Return the (X, Y) coordinate for the center point of the cell that contains the specified text.  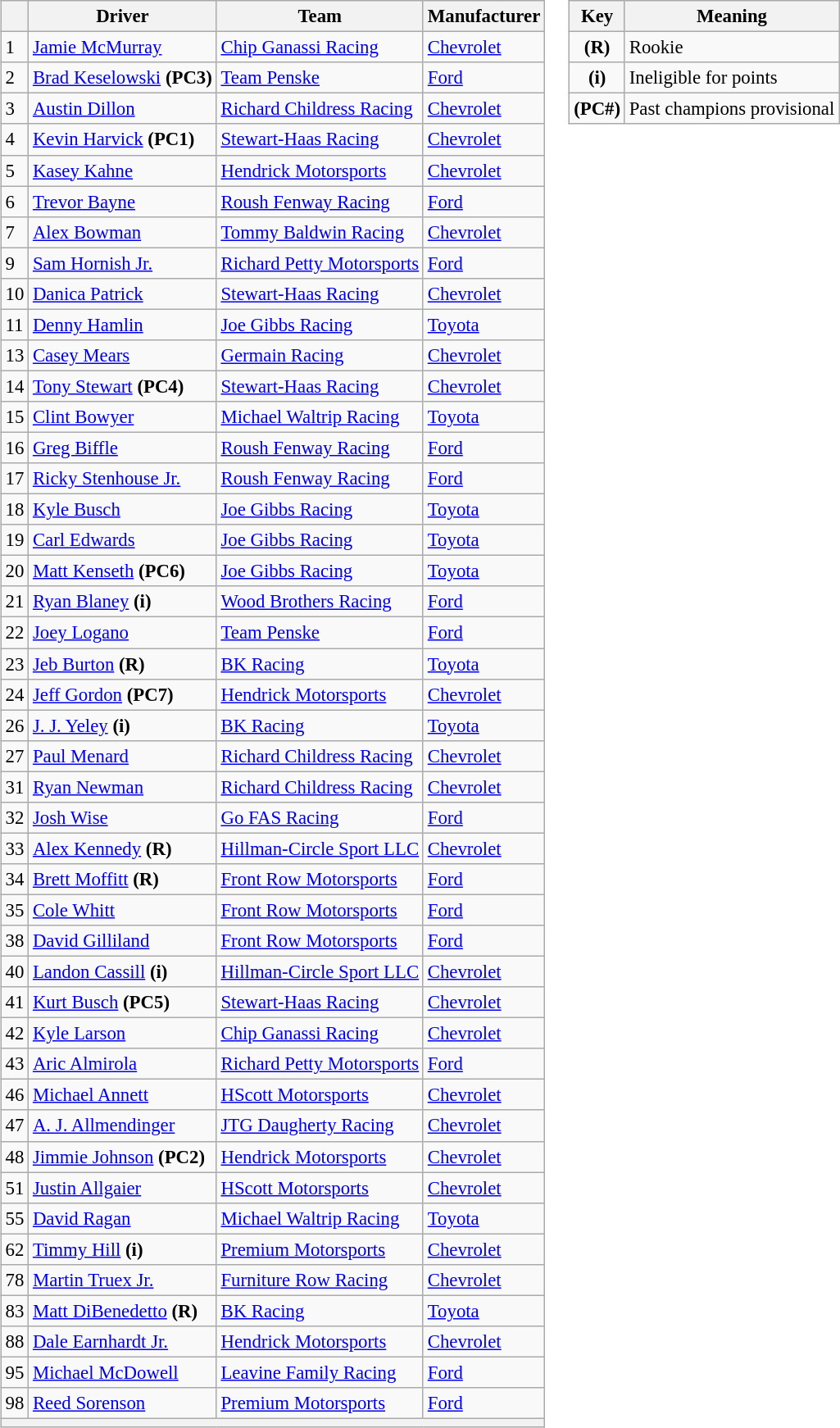
24 (15, 694)
Timmy Hill (i) (123, 1249)
48 (15, 1157)
JTG Daugherty Racing (320, 1126)
2 (15, 78)
Furniture Row Racing (320, 1280)
3 (15, 109)
13 (15, 356)
Danica Patrick (123, 293)
Jeff Gordon (PC7) (123, 694)
15 (15, 417)
14 (15, 386)
Ryan Newman (123, 787)
33 (15, 848)
Trevor Bayne (123, 202)
Kasey Kahne (123, 171)
18 (15, 510)
Jeb Burton (R) (123, 663)
Denny Hamlin (123, 325)
(i) (597, 78)
Greg Biffle (123, 448)
Paul Menard (123, 756)
88 (15, 1342)
Kyle Larson (123, 1034)
Rookie (731, 48)
Clint Bowyer (123, 417)
Driver (123, 16)
31 (15, 787)
Kevin Harvick (PC1) (123, 139)
41 (15, 1003)
27 (15, 756)
23 (15, 663)
47 (15, 1126)
Leavine Family Racing (320, 1372)
Sam Hornish Jr. (123, 263)
78 (15, 1280)
34 (15, 880)
5 (15, 171)
Kurt Busch (PC5) (123, 1003)
98 (15, 1403)
1 (15, 48)
Jimmie Johnson (PC2) (123, 1157)
Matt Kenseth (PC6) (123, 571)
Aric Almirola (123, 1064)
32 (15, 817)
Alex Kennedy (R) (123, 848)
Tommy Baldwin Racing (320, 232)
10 (15, 293)
16 (15, 448)
26 (15, 725)
Meaning (731, 16)
19 (15, 540)
38 (15, 941)
Michael McDowell (123, 1372)
Jamie McMurray (123, 48)
46 (15, 1095)
43 (15, 1064)
(PC#) (597, 109)
Team (320, 16)
42 (15, 1034)
Joey Logano (123, 633)
Landon Cassill (i) (123, 971)
Brad Keselowski (PC3) (123, 78)
(R) (597, 48)
Ryan Blaney (i) (123, 602)
22 (15, 633)
7 (15, 232)
35 (15, 910)
Wood Brothers Racing (320, 602)
62 (15, 1249)
David Gilliland (123, 941)
Past champions provisional (731, 109)
David Ragan (123, 1218)
Carl Edwards (123, 540)
Justin Allgaier (123, 1188)
Go FAS Racing (320, 817)
17 (15, 479)
Cole Whitt (123, 910)
Martin Truex Jr. (123, 1280)
21 (15, 602)
20 (15, 571)
Tony Stewart (PC4) (123, 386)
11 (15, 325)
6 (15, 202)
Manufacturer (484, 16)
Dale Earnhardt Jr. (123, 1342)
Michael Annett (123, 1095)
Ricky Stenhouse Jr. (123, 479)
Alex Bowman (123, 232)
Austin Dillon (123, 109)
Ineligible for points (731, 78)
Casey Mears (123, 356)
Josh Wise (123, 817)
40 (15, 971)
Brett Moffitt (R) (123, 880)
Germain Racing (320, 356)
4 (15, 139)
A. J. Allmendinger (123, 1126)
Matt DiBenedetto (R) (123, 1311)
Kyle Busch (123, 510)
Key (597, 16)
95 (15, 1372)
55 (15, 1218)
Reed Sorenson (123, 1403)
9 (15, 263)
J. J. Yeley (i) (123, 725)
83 (15, 1311)
51 (15, 1188)
